Output the (x, y) coordinate of the center of the cell containing the given text.  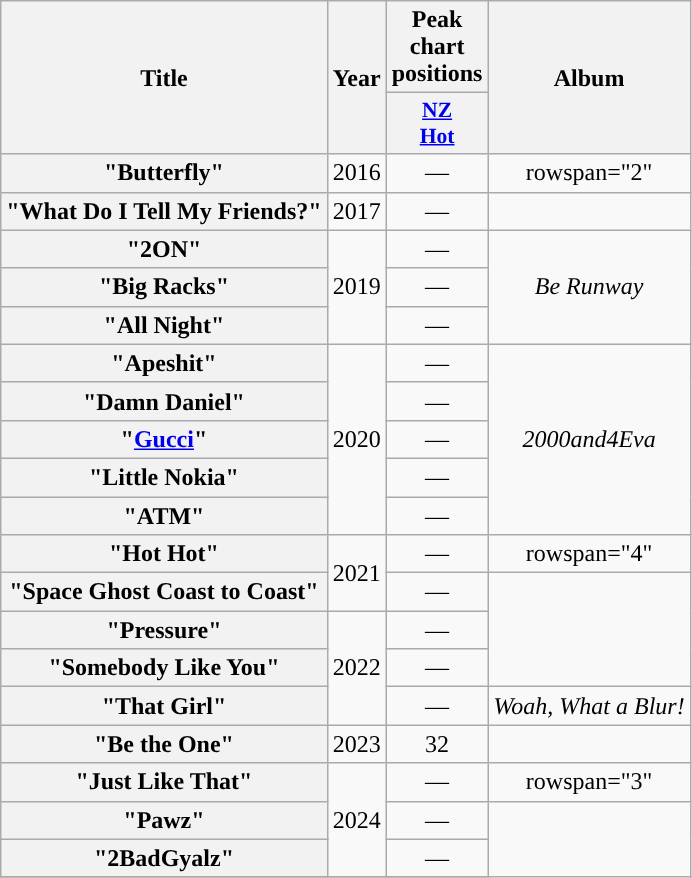
rowspan="4" (589, 554)
2016 (356, 173)
"All Night" (164, 325)
"Little Nokia" (164, 477)
"2ON" (164, 249)
"Hot Hot" (164, 554)
32 (437, 744)
"ATM" (164, 515)
"2BadGyalz" (164, 858)
2022 (356, 668)
"Pressure" (164, 630)
"Big Racks" (164, 287)
2020 (356, 439)
"Damn Daniel" (164, 401)
"Just Like That" (164, 782)
"Apeshit" (164, 363)
"That Girl" (164, 706)
"Be the One" (164, 744)
"What Do I Tell My Friends?" (164, 211)
Be Runway (589, 287)
Peak chart positions (437, 47)
NZHot (437, 124)
rowspan="3" (589, 782)
2023 (356, 744)
2019 (356, 287)
Album (589, 78)
Year (356, 78)
2000and4Eva (589, 439)
2024 (356, 820)
rowspan="2" (589, 173)
"Gucci" (164, 439)
"Somebody Like You" (164, 668)
"Butterfly" (164, 173)
"Space Ghost Coast to Coast" (164, 592)
Woah, What a Blur! (589, 706)
2017 (356, 211)
2021 (356, 573)
"Pawz" (164, 820)
Title (164, 78)
